Detect which cell encompasses the target text, then output its (x, y) center coordinate. 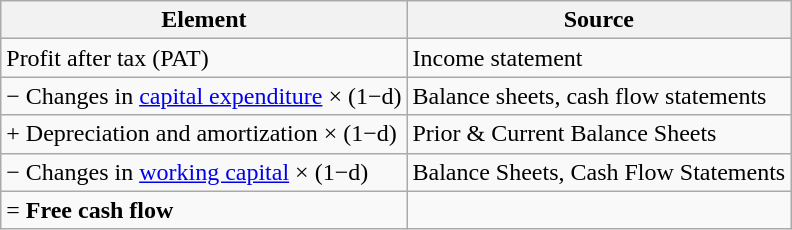
Element (204, 20)
− Changes in capital expenditure × (1−d) (204, 96)
Balance Sheets, Cash Flow Statements (599, 172)
Prior & Current Balance Sheets (599, 134)
Income statement (599, 58)
= Free cash flow (204, 210)
+ Depreciation and amortization × (1−d) (204, 134)
Source (599, 20)
Profit after tax (PAT) (204, 58)
− Changes in working capital × (1−d) (204, 172)
Balance sheets, cash flow statements (599, 96)
